From the cell containing the given text, extract its center point as (x, y) coordinate. 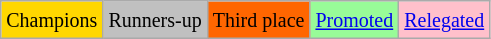
Relegated (444, 20)
Runners-up (155, 20)
Third place (258, 20)
Promoted (354, 20)
Champions (52, 20)
